Find where the given text appears and provide that cell's center as (x, y) coordinate. 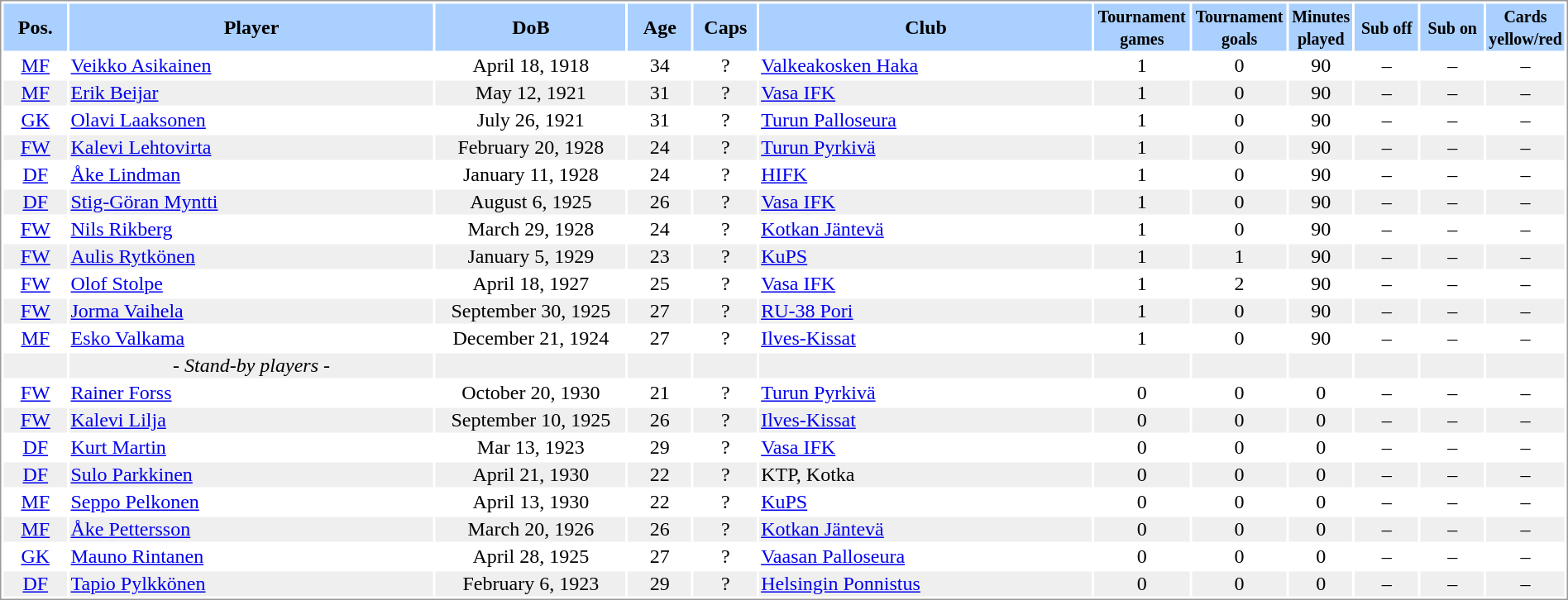
Minutesplayed (1322, 26)
Rainer Forss (251, 393)
KTP, Kotka (926, 475)
Age (660, 26)
Jorma Vaihela (251, 312)
Sulo Parkkinen (251, 475)
Маr 13, 1923 (531, 447)
Olof Stolpe (251, 283)
Seppo Pelkonen (251, 502)
Sub off (1386, 26)
DoB (531, 26)
Åke Pettersson (251, 530)
25 (660, 283)
2 (1239, 283)
34 (660, 65)
Kalevi Lehtovirta (251, 148)
Pos. (35, 26)
September 10, 1925 (531, 421)
April 18, 1927 (531, 283)
Tournamentgames (1141, 26)
21 (660, 393)
January 5, 1929 (531, 257)
Caps (726, 26)
April 28, 1925 (531, 556)
April 18, 1918 (531, 65)
Aulis Rytkönen (251, 257)
23 (660, 257)
Sub on (1452, 26)
Player (251, 26)
Kurt Martin (251, 447)
April 13, 1930 (531, 502)
March 29, 1928 (531, 229)
HIFK (926, 174)
Kalevi Lilja (251, 421)
August 6, 1925 (531, 202)
Nils Rikberg (251, 229)
March 20, 1926 (531, 530)
July 26, 1921 (531, 120)
Erik Beijar (251, 93)
April 21, 1930 (531, 475)
Olavi Laaksonen (251, 120)
- Stand-by players - (251, 366)
RU-38 Pori (926, 312)
Åke Lindman (251, 174)
Turun Palloseura (926, 120)
Helsingin Ponnistus (926, 584)
Valkeakosken Haka (926, 65)
February 6, 1923 (531, 584)
Cardsyellow/red (1526, 26)
Tapio Pylkkönen (251, 584)
January 11, 1928 (531, 174)
Tournamentgoals (1239, 26)
December 21, 1924 (531, 338)
Veikko Asikainen (251, 65)
Club (926, 26)
September 30, 1925 (531, 312)
Vaasan Palloseura (926, 556)
Esko Valkama (251, 338)
Stig-Göran Myntti (251, 202)
Mauno Rintanen (251, 556)
May 12, 1921 (531, 93)
February 20, 1928 (531, 148)
October 20, 1930 (531, 393)
